Return the (X, Y) coordinate for the center point of the cell that contains the specified text.  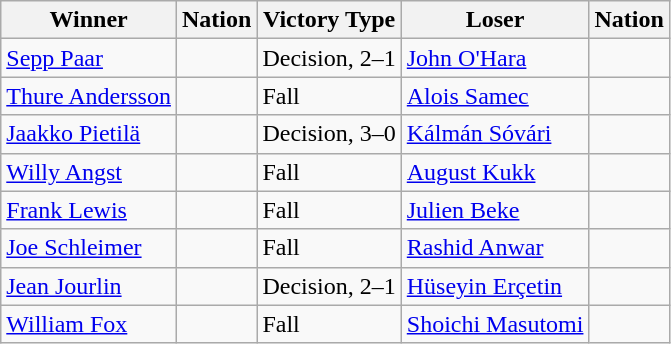
Sepp Paar (89, 58)
Rashid Anwar (495, 248)
William Fox (89, 324)
Decision, 3–0 (329, 134)
Willy Angst (89, 172)
Victory Type (329, 20)
Alois Samec (495, 96)
John O'Hara (495, 58)
Frank Lewis (89, 210)
Jean Jourlin (89, 286)
Hüseyin Erçetin (495, 286)
Loser (495, 20)
Thure Andersson (89, 96)
Winner (89, 20)
Julien Beke (495, 210)
Jaakko Pietilä (89, 134)
August Kukk (495, 172)
Kálmán Sóvári (495, 134)
Joe Schleimer (89, 248)
Shoichi Masutomi (495, 324)
